Find where the given text appears and provide that cell's center as (X, Y) coordinate. 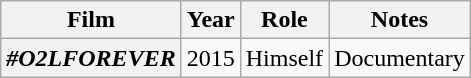
Himself (284, 58)
Year (210, 20)
Notes (400, 20)
Documentary (400, 58)
Film (91, 20)
#O2LFOREVER (91, 58)
2015 (210, 58)
Role (284, 20)
